Search for the cell housing the specified text and yield its (x, y) center coordinate. 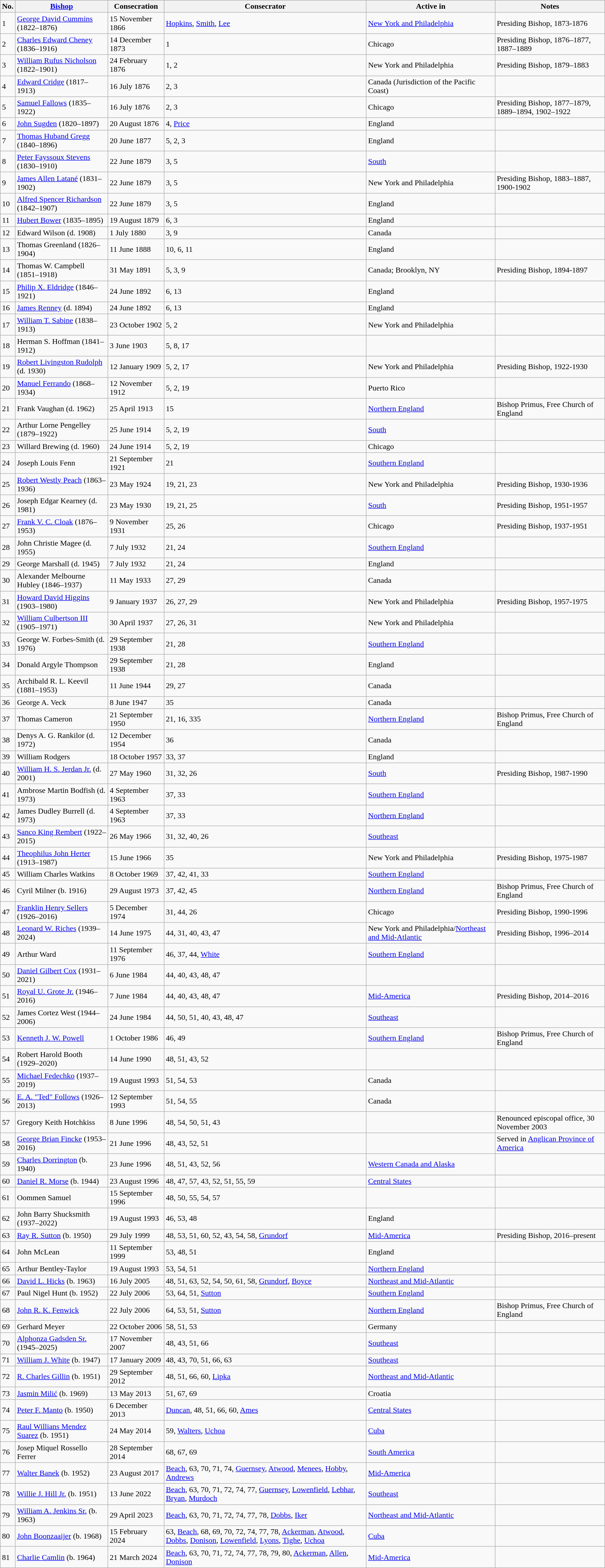
5, 3, 9 (265, 270)
24 June 1984 (136, 1017)
Samuel Fallows (1835–1922) (61, 107)
25 (8, 484)
78 (8, 1494)
4, Price (265, 124)
47 (8, 912)
42 (8, 815)
34 (8, 665)
18 October 1957 (136, 757)
15 September 1996 (136, 1198)
Oommen Samuel (61, 1198)
50 (8, 975)
68, 67, 69 (265, 1452)
38 (8, 740)
12 December 1954 (136, 740)
Arthur Ward (61, 954)
Presiding Bishop, 1930-1936 (550, 484)
Beach, 63, 70, 71, 74, Guernsey, Atwood, Menees, Hobby, Andrews (265, 1473)
Robert Harold Booth (1929–2020) (61, 1059)
11 September 1999 (136, 1252)
19 August 1879 (136, 220)
Puerto Rico (431, 388)
57 (8, 1122)
55 (8, 1080)
Served in Anglican Province of America (550, 1143)
5, 2, 3 (265, 140)
46, 49 (265, 1038)
46, 37, 44, White (265, 954)
23 June 1996 (136, 1164)
Consecrator (265, 6)
37, 42, 41, 33 (265, 874)
Charles Edward Cheney (1836–1916) (61, 44)
Thomas Huband Gregg (1840–1896) (61, 140)
George David Cummins (1822–1876) (61, 23)
E. A. "Ted" Follows (1926–2013) (61, 1101)
40 (8, 773)
Theophilus John Herter (1913–1987) (61, 857)
58 (8, 1143)
Denys A. G. Rankilor (d. 1972) (61, 740)
74 (8, 1410)
Joseph Edgar Kearney (d. 1981) (61, 505)
Leonard W. Riches (1939–2024) (61, 933)
41 (8, 795)
Canada (Jurisdiction of the Pacific Coast) (431, 86)
25, 26 (265, 526)
45 (8, 874)
George Marshall (d. 1945) (61, 564)
76 (8, 1452)
11 June 1944 (136, 686)
5 December 1974 (136, 912)
12 September 1993 (136, 1101)
49 (8, 954)
20 August 1876 (136, 124)
3 June 1903 (136, 346)
62 (8, 1219)
13 May 2013 (136, 1393)
29 August 1973 (136, 891)
30 April 1937 (136, 623)
Jasmin Milić (b. 1969) (61, 1393)
3, 9 (265, 232)
Consecration (136, 6)
21, 16, 335 (265, 719)
67 (8, 1293)
John Boonzaaijer (b. 1968) (61, 1536)
64 (8, 1252)
64, 53, 51, Sutton (265, 1310)
15 November 1866 (136, 23)
Presiding Bishop, 1876–1877, 1887–1889 (550, 44)
Presiding Bishop, 1951-1957 (550, 505)
21 September 1921 (136, 463)
Renounced episcopal office, 30 November 2003 (550, 1122)
39 (8, 757)
51 (8, 996)
11 (8, 220)
29 July 1999 (136, 1235)
3 (8, 65)
Josep Miquel Rossello Ferrer (61, 1452)
14 June 1990 (136, 1059)
Howard David Higgins (1903–1980) (61, 602)
29 September 2012 (136, 1376)
5, 8, 17 (265, 346)
John Christie Magee (d. 1955) (61, 547)
12 November 1912 (136, 388)
2 (8, 44)
26, 27, 29 (265, 602)
48, 51, 63, 52, 54, 50, 61, 58, Grundorf, Boyce (265, 1281)
48, 50, 55, 54, 57 (265, 1198)
48, 54, 50, 51, 43 (265, 1122)
Beach, 63, 70, 71, 72, 74, 77, 78, Dobbs, Iker (265, 1515)
James Dudley Burrell (d. 1973) (61, 815)
26 May 1966 (136, 837)
80 (8, 1536)
Alexander Melbourne Hubley (1846–1937) (61, 581)
Thomas W. Campbell (1851–1918) (61, 270)
17 (8, 325)
43 (8, 837)
11 September 1976 (136, 954)
33, 37 (265, 757)
17 January 2009 (136, 1360)
James Renney (d. 1894) (61, 308)
Archibald R. L. Keevil (1881–1953) (61, 686)
23 (8, 446)
Paul Nigel Hunt (b. 1952) (61, 1293)
29 April 2023 (136, 1515)
Presiding Bishop, 1975-1987 (550, 857)
81 (8, 1557)
Arthur Lorne Pengelley (1879–1922) (61, 430)
51, 67, 69 (265, 1393)
Presiding Bishop, 1877–1879, 1889–1894, 1902–1922 (550, 107)
58, 51, 53 (265, 1327)
New York and Philadelphia/Northeast and Mid-Atlantic (431, 933)
27 May 1960 (136, 773)
Daniel Gilbert Cox (1931–2021) (61, 975)
69 (8, 1327)
9 January 1937 (136, 602)
48, 43, 70, 51, 66, 63 (265, 1360)
Peter F. Manto (b. 1950) (61, 1410)
Frank V. C. Cloak (1876–1953) (61, 526)
72 (8, 1376)
Donald Argyle Thompson (61, 665)
48, 51, 66, 60, Lipka (265, 1376)
19, 21, 23 (265, 484)
1, 2 (265, 65)
53, 48, 51 (265, 1252)
53, 64, 51, Sutton (265, 1293)
60 (8, 1181)
5, 2 (265, 325)
28 (8, 547)
William Rodgers (61, 757)
14 December 1873 (136, 44)
Robert Westly Peach (1863–1936) (61, 484)
48, 47, 57, 43, 52, 51, 55, 59 (265, 1181)
9 November 1931 (136, 526)
Notes (550, 6)
27, 29 (265, 581)
Charlie Camlin (b. 1964) (61, 1557)
61 (8, 1198)
Alphonza Gadsden Sr. (1945–2025) (61, 1343)
Presiding Bishop, 1990-1996 (550, 912)
48, 43, 52, 51 (265, 1143)
Presiding Bishop, 1987-1990 (550, 773)
24 February 1876 (136, 65)
23 May 1930 (136, 505)
Cyril Milner (b. 1916) (61, 891)
52 (8, 1017)
29 (8, 564)
53 (8, 1038)
37, 42, 45 (265, 891)
Presiding Bishop, 1996–2014 (550, 933)
Western Canada and Alaska (431, 1164)
13 (8, 250)
21 June 1996 (136, 1143)
66 (8, 1281)
10, 6, 11 (265, 250)
Alfred Spencer Richardson (1842–1907) (61, 204)
70 (8, 1343)
1 October 1986 (136, 1038)
John Barry Shucksmith (1937–2022) (61, 1219)
Presiding Bishop, 1883–1887, 1900-1902 (550, 182)
30 (8, 581)
Ambrose Martin Bodfish (d. 1973) (61, 795)
44, 50, 51, 40, 43, 48, 47 (265, 1017)
75 (8, 1431)
Charles Dorrington (b. 1940) (61, 1164)
8 June 1947 (136, 702)
8 June 1996 (136, 1122)
46, 53, 48 (265, 1219)
14 June 1975 (136, 933)
63, Beach, 68, 69, 70, 72, 74, 77, 78, Ackerman, Atwood, Dobbs, Donison, Lowenfield, Lyons, Tighe, Uchoa (265, 1536)
Bishop (61, 6)
Philip X. Eldridge (1846–1921) (61, 292)
George W. Forbes-Smith (d. 1976) (61, 644)
Hopkins, Smith, Lee (265, 23)
Thomas Cameron (61, 719)
Active in (431, 6)
Kenneth J. W. Powell (61, 1038)
24 May 2014 (136, 1431)
Sanco King Rembert (1922–2015) (61, 837)
William Rufus Nicholson (1822–1901) (61, 65)
Croatia (431, 1393)
13 June 2022 (136, 1494)
59, Walters, Uchoa (265, 1431)
65 (8, 1269)
15 June 1966 (136, 857)
Duncan, 48, 51, 66, 60, Ames (265, 1410)
23 August 1996 (136, 1181)
51, 54, 53 (265, 1080)
20 (8, 388)
15 February 2024 (136, 1536)
53, 54, 51 (265, 1269)
Joseph Louis Fenn (61, 463)
Daniel R. Morse (b. 1944) (61, 1181)
Thomas Greenland (1826–1904) (61, 250)
29, 27 (265, 686)
Beach, 63, 70, 71, 72, 74, 77, Guernsey, Lowenfield, Lebhar, Bryan, Murdoch (265, 1494)
1 July 1880 (136, 232)
8 (8, 162)
George Brian Fincke (1953–2016) (61, 1143)
21 September 1950 (136, 719)
17 November 2007 (136, 1343)
68 (8, 1310)
31 (8, 602)
31, 32, 26 (265, 773)
11 June 1888 (136, 250)
48, 51, 43, 52, 56 (265, 1164)
Germany (431, 1327)
David L. Hicks (b. 1963) (61, 1281)
Robert Livingston Rudolph (d. 1930) (61, 367)
William T. Sabine (1838–1913) (61, 325)
16 (8, 308)
Willie J. Hill Jr. (b. 1951) (61, 1494)
28 September 2014 (136, 1452)
Presiding Bishop, 2014–2016 (550, 996)
Edward Wilson (d. 1908) (61, 232)
44, 31, 40, 43, 47 (265, 933)
19, 21, 25 (265, 505)
William Culbertson III (1905–1971) (61, 623)
21 March 2024 (136, 1557)
27, 26, 31 (265, 623)
7 June 1984 (136, 996)
Walter Banek (b. 1952) (61, 1473)
48, 43, 51, 66 (265, 1343)
20 June 1877 (136, 140)
6 December 2013 (136, 1410)
9 (8, 182)
5 (8, 107)
23 October 1902 (136, 325)
Hubert Bower (1835–1895) (61, 220)
19 (8, 367)
Royal U. Grote Jr. (1946–2016) (61, 996)
John Sugden (1820–1897) (61, 124)
44 (8, 857)
George A. Veck (61, 702)
Franklin Henry Sellers (1926–2016) (61, 912)
8 October 1969 (136, 874)
James Cortez West (1944–2006) (61, 1017)
14 (8, 270)
South America (431, 1452)
James Allen Latané (1831–1902) (61, 182)
27 (8, 526)
Arthur Bentley-Taylor (61, 1269)
11 May 1933 (136, 581)
William H. S. Jerdan Jr. (d. 2001) (61, 773)
37 (8, 719)
6, 3 (265, 220)
No. (8, 6)
Raul Willians Mendez Suarez (b. 1951) (61, 1431)
Beach, 63, 70, 71, 72, 74, 77, 78, 79, 80, Ackerman, Allen, Donison (265, 1557)
Herman S. Hoffman (1841–1912) (61, 346)
59 (8, 1164)
Presiding Bishop, 1922-1930 (550, 367)
16 July 2005 (136, 1281)
26 (8, 505)
54 (8, 1059)
77 (8, 1473)
7 (8, 140)
23 May 1924 (136, 484)
18 (8, 346)
32 (8, 623)
31 May 1891 (136, 270)
4 (8, 86)
Presiding Bishop, 1894-1897 (550, 270)
Manuel Ferrando (1868–1934) (61, 388)
Presiding Bishop, 1873-1876 (550, 23)
William A. Jenkins Sr. (b. 1963) (61, 1515)
Presiding Bishop, 2016–present (550, 1235)
6 (8, 124)
John McLean (61, 1252)
22 October 2006 (136, 1327)
R. Charles Gillin (b. 1951) (61, 1376)
31, 44, 26 (265, 912)
63 (8, 1235)
5, 2, 17 (265, 367)
Presiding Bishop, 1879–1883 (550, 65)
Ray R. Sutton (b. 1950) (61, 1235)
William J. White (b. 1947) (61, 1360)
25 April 1913 (136, 409)
48, 53, 51, 60, 52, 43, 54, 58, Grundorf (265, 1235)
33 (8, 644)
Michael Fedechko (1937–2019) (61, 1080)
25 June 1914 (136, 430)
24 (8, 463)
6 June 1984 (136, 975)
22 (8, 430)
Peter Fayssoux Stevens (1830–1910) (61, 162)
48, 51, 43, 52 (265, 1059)
Frank Vaughan (d. 1962) (61, 409)
John R. K. Fenwick (61, 1310)
Willard Brewing (d. 1960) (61, 446)
12 (8, 232)
12 January 1909 (136, 367)
51, 54, 55 (265, 1101)
31, 32, 40, 26 (265, 837)
William Charles Watkins (61, 874)
71 (8, 1360)
Edward Cridge (1817–1913) (61, 86)
Presiding Bishop, 1937-1951 (550, 526)
56 (8, 1101)
48 (8, 933)
79 (8, 1515)
Canada; Brooklyn, NY (431, 270)
23 August 2017 (136, 1473)
Gregory Keith Hotchkiss (61, 1122)
24 June 1914 (136, 446)
10 (8, 204)
73 (8, 1393)
Gerhard Meyer (61, 1327)
Presiding Bishop, 1957-1975 (550, 602)
46 (8, 891)
